Return [X, Y] of the center of cell containing provided text 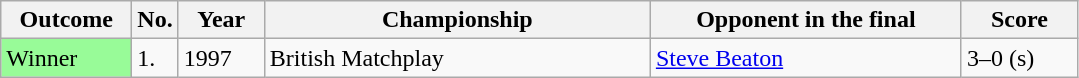
Outcome [66, 20]
3–0 (s) [1019, 58]
Opponent in the final [806, 20]
British Matchplay [457, 58]
1. [155, 58]
Year [221, 20]
Steve Beaton [806, 58]
Score [1019, 20]
1997 [221, 58]
Winner [66, 58]
No. [155, 20]
Championship [457, 20]
